Find where the given text appears and provide that cell's center as (x, y) coordinate. 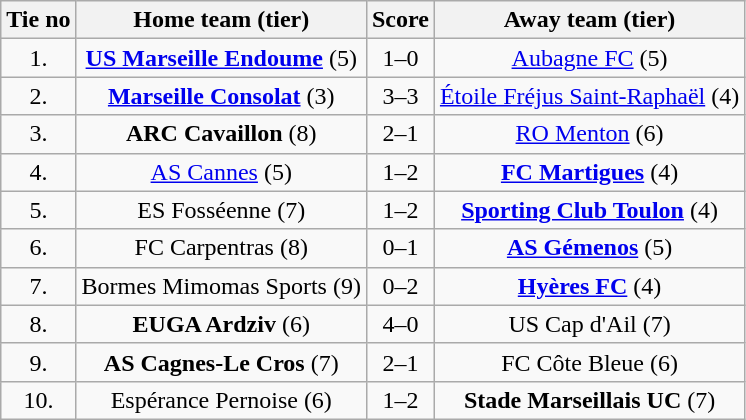
Marseille Consolat (3) (221, 96)
Score (400, 20)
5. (38, 210)
3–3 (400, 96)
Away team (tier) (589, 20)
0–2 (400, 286)
FC Carpentras (8) (221, 248)
Espérance Pernoise (6) (221, 400)
EUGA Ardziv (6) (221, 324)
AS Gémenos (5) (589, 248)
Aubagne FC (5) (589, 58)
10. (38, 400)
Stade Marseillais UC (7) (589, 400)
Home team (tier) (221, 20)
3. (38, 134)
ES Fosséenne (7) (221, 210)
ARC Cavaillon (8) (221, 134)
9. (38, 362)
1–0 (400, 58)
RO Menton (6) (589, 134)
2. (38, 96)
FC Côte Bleue (6) (589, 362)
Sporting Club Toulon (4) (589, 210)
US Marseille Endoume (5) (221, 58)
8. (38, 324)
AS Cagnes-Le Cros (7) (221, 362)
Étoile Fréjus Saint-Raphaël (4) (589, 96)
US Cap d'Ail (7) (589, 324)
7. (38, 286)
FC Martigues (4) (589, 172)
Bormes Mimomas Sports (9) (221, 286)
0–1 (400, 248)
AS Cannes (5) (221, 172)
4–0 (400, 324)
1. (38, 58)
Tie no (38, 20)
6. (38, 248)
4. (38, 172)
Hyères FC (4) (589, 286)
